Return the (X, Y) coordinate for the center point of the cell that contains the specified text.  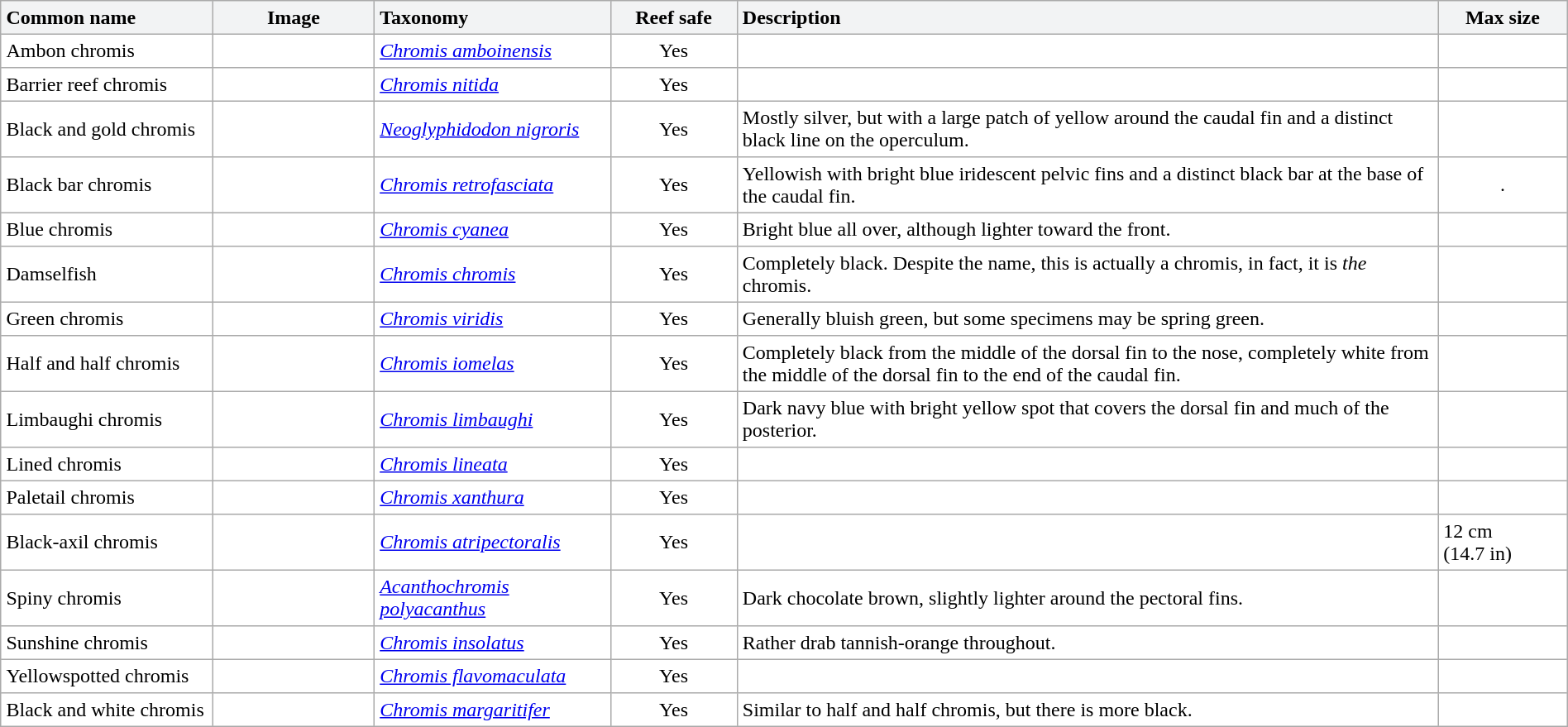
Black and gold chromis (108, 129)
Common name (108, 17)
Blue chromis (108, 229)
Chromis chromis (492, 275)
Chromis limbaughi (492, 419)
Black and white chromis (108, 710)
Acanthochromis polyacanthus (492, 598)
Chromis cyanea (492, 229)
Description (1087, 17)
Chromis insolatus (492, 643)
Yellowspotted chromis (108, 676)
Damselfish (108, 275)
Image (293, 17)
Similar to half and half chromis, but there is more black. (1087, 710)
Sunshine chromis (108, 643)
Green chromis (108, 318)
Chromis margaritifer (492, 710)
Rather drab tannish-orange throughout. (1087, 643)
Lined chromis (108, 464)
12 cm(14.7 in) (1503, 543)
Neoglyphidodon nigroris (492, 129)
Completely black. Despite the name, this is actually a chromis, in fact, it is the chromis. (1087, 275)
Black-axil chromis (108, 543)
Bright blue all over, although lighter toward the front. (1087, 229)
Reef safe (673, 17)
Black bar chromis (108, 185)
Chromis amboinensis (492, 50)
Limbaughi chromis (108, 419)
Taxonomy (492, 17)
Dark chocolate brown, slightly lighter around the pectoral fins. (1087, 598)
Mostly silver, but with a large patch of yellow around the caudal fin and a distinct black line on the operculum. (1087, 129)
Ambon chromis (108, 50)
Chromis flavomaculata (492, 676)
Paletail chromis (108, 497)
. (1503, 185)
Chromis lineata (492, 464)
Chromis viridis (492, 318)
Dark navy blue with bright yellow spot that covers the dorsal fin and much of the posterior. (1087, 419)
Completely black from the middle of the dorsal fin to the nose, completely white from the middle of the dorsal fin to the end of the caudal fin. (1087, 364)
Yellowish with bright blue iridescent pelvic fins and a distinct black bar at the base of the caudal fin. (1087, 185)
Generally bluish green, but some specimens may be spring green. (1087, 318)
Half and half chromis (108, 364)
Chromis xanthura (492, 497)
Max size (1503, 17)
Chromis atripectoralis (492, 543)
Spiny chromis (108, 598)
Chromis iomelas (492, 364)
Chromis nitida (492, 84)
Barrier reef chromis (108, 84)
Chromis retrofasciata (492, 185)
